Output the (X, Y) coordinate of the center of the cell containing the given text.  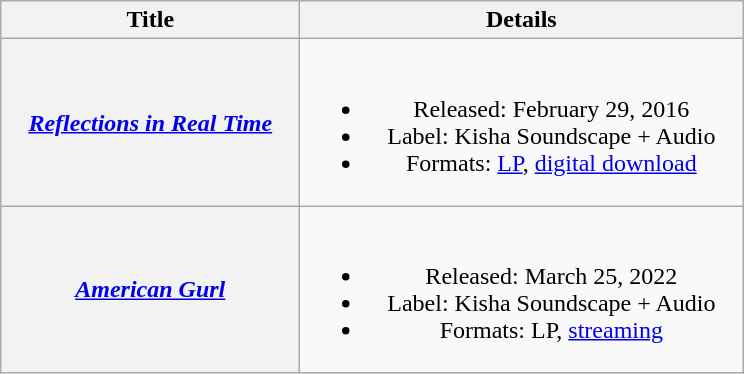
Released: February 29, 2016Label: Kisha Soundscape + AudioFormats: LP, digital download (522, 122)
Reflections in Real Time (150, 122)
Released: March 25, 2022Label: Kisha Soundscape + AudioFormats: LP, streaming (522, 290)
Title (150, 20)
Details (522, 20)
American Gurl (150, 290)
